Identify which cell holds the provided text, then report its [X, Y] central coordinate. 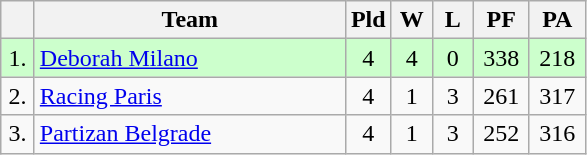
316 [557, 134]
0 [452, 58]
2. [18, 96]
317 [557, 96]
1. [18, 58]
W [412, 20]
218 [557, 58]
338 [501, 58]
PF [501, 20]
Team [190, 20]
Deborah Milano [190, 58]
261 [501, 96]
252 [501, 134]
Racing Paris [190, 96]
3. [18, 134]
PA [557, 20]
L [452, 20]
Partizan Belgrade [190, 134]
Pld [368, 20]
